Return [X, Y] of the center of cell containing provided text 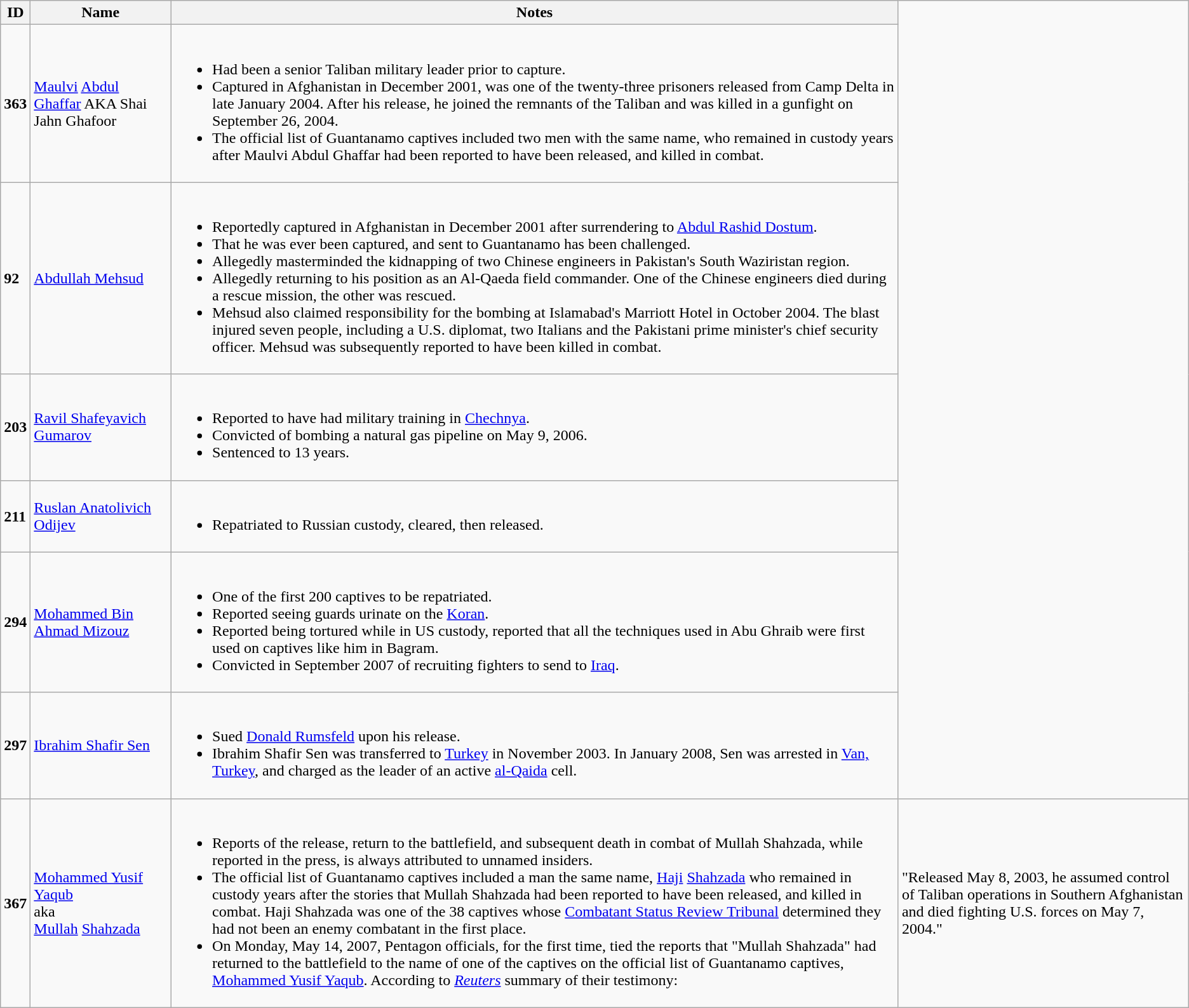
Ravil Shafeyavich Gumarov [100, 427]
203 [15, 427]
Ibrahim Shafir Sen [100, 746]
Reported to have had military training in Chechnya.Convicted of bombing a natural gas pipeline on May 9, 2006.Sentenced to 13 years. [535, 427]
Mohammed Bin Ahmad Mizouz [100, 622]
363 [15, 104]
Maulvi Abdul Ghaffar AKA Shai Jahn Ghafoor [100, 104]
ID [15, 13]
211 [15, 516]
Ruslan Anatolivich Odijev [100, 516]
294 [15, 622]
Repatriated to Russian custody, cleared, then released. [535, 516]
367 [15, 903]
92 [15, 278]
Mohammed Yusif YaqubakaMullah Shahzada [100, 903]
297 [15, 746]
"Released May 8, 2003, he assumed control of Taliban operations in Southern Afghanistan and died fighting U.S. forces on May 7, 2004." [1043, 903]
Name [100, 13]
Notes [535, 13]
Abdullah Mehsud [100, 278]
